Search for the cell housing the specified text and yield its [X, Y] center coordinate. 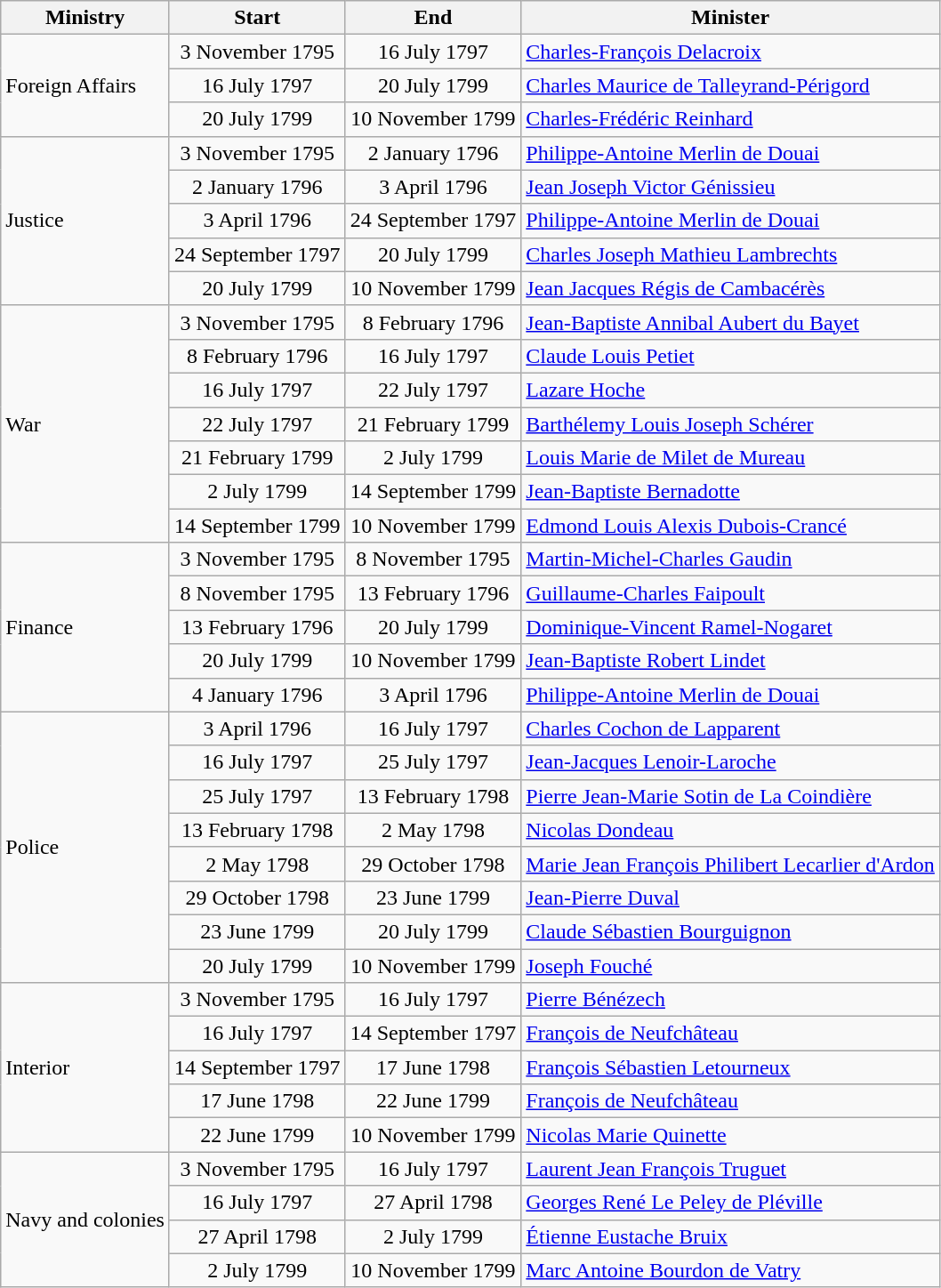
Barthélemy Louis Joseph Schérer [731, 424]
Martin-Michel-Charles Gaudin [731, 559]
Start [257, 18]
Jean-Jacques Lenoir-Laroche [731, 762]
Charles-Frédéric Reinhard [731, 119]
Louis Marie de Milet de Mureau [731, 458]
War [85, 423]
Laurent Jean François Truguet [731, 1169]
Jean-Baptiste Bernadotte [731, 492]
Navy and colonies [85, 1220]
Pierre Bénézech [731, 1000]
4 January 1796 [257, 695]
Interior [85, 1067]
Guillaume-Charles Faipoult [731, 593]
Marc Antoine Bourdon de Vatry [731, 1270]
Jean Jacques Régis de Cambacérès [731, 288]
Étienne Eustache Bruix [731, 1236]
Marie Jean François Philibert Lecarlier d'Ardon [731, 864]
Nicolas Dondeau [731, 830]
Lazare Hoche [731, 390]
Charles Maurice de Talleyrand-Périgord [731, 85]
Nicolas Marie Quinette [731, 1135]
Charles Cochon de Lapparent [731, 729]
Dominique-Vincent Ramel-Nogaret [731, 627]
End [433, 18]
Jean-Pierre Duval [731, 898]
Foreign Affairs [85, 85]
Justice [85, 221]
Edmond Louis Alexis Dubois-Crancé [731, 526]
Police [85, 847]
Jean Joseph Victor Génissieu [731, 187]
François Sébastien Letourneux [731, 1067]
Ministry [85, 18]
Jean-Baptiste Robert Lindet [731, 661]
Georges René Le Peley de Pléville [731, 1203]
Charles-François Delacroix [731, 52]
Claude Louis Petiet [731, 356]
Claude Sébastien Bourguignon [731, 931]
Pierre Jean-Marie Sotin de La Coindière [731, 796]
Jean-Baptiste Annibal Aubert du Bayet [731, 322]
Finance [85, 627]
Charles Joseph Mathieu Lambrechts [731, 254]
Minister [731, 18]
Joseph Fouché [731, 965]
